Provide the [X, Y] coordinate of the cell's center where the given text is located.  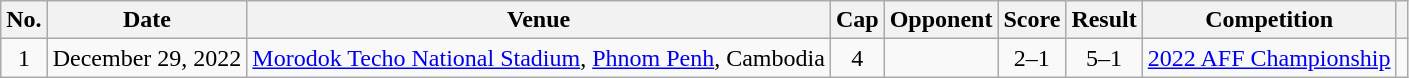
Venue [539, 20]
Opponent [941, 20]
Result [1104, 20]
No. [24, 20]
Cap [857, 20]
4 [857, 58]
1 [24, 58]
Morodok Techo National Stadium, Phnom Penh, Cambodia [539, 58]
2–1 [1032, 58]
Date [147, 20]
Competition [1269, 20]
2022 AFF Championship [1269, 58]
5–1 [1104, 58]
Score [1032, 20]
December 29, 2022 [147, 58]
